Return (X, Y) of the center of cell containing provided text 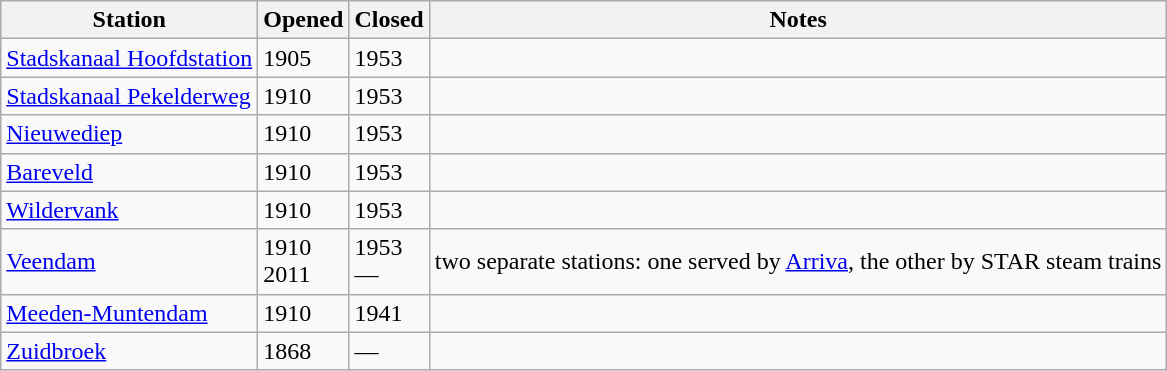
Veendam (130, 262)
Station (130, 20)
Stadskanaal Hoofdstation (130, 58)
1941 (389, 313)
1905 (304, 58)
Nieuwediep (130, 134)
Opened (304, 20)
— (389, 351)
19102011 (304, 262)
Notes (798, 20)
1953— (389, 262)
1868 (304, 351)
Zuidbroek (130, 351)
Closed (389, 20)
Bareveld (130, 172)
two separate stations: one served by Arriva, the other by STAR steam trains (798, 262)
Meeden-Muntendam (130, 313)
Wildervank (130, 210)
Stadskanaal Pekelderweg (130, 96)
